Provide the [X, Y] coordinate of the cell's center where the given text is located.  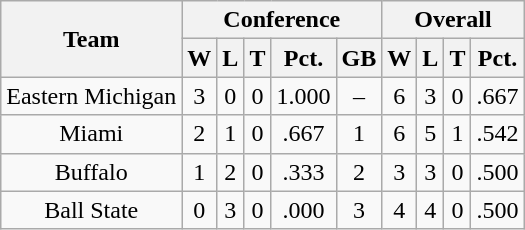
1.000 [304, 96]
Conference [282, 20]
Ball State [92, 210]
Team [92, 39]
Overall [453, 20]
Buffalo [92, 172]
.000 [304, 210]
.333 [304, 172]
Miami [92, 134]
.542 [498, 134]
GB [359, 58]
Eastern Michigan [92, 96]
– [359, 96]
5 [430, 134]
